Extract the [x, y] coordinate from the center of the cell holding the provided text.  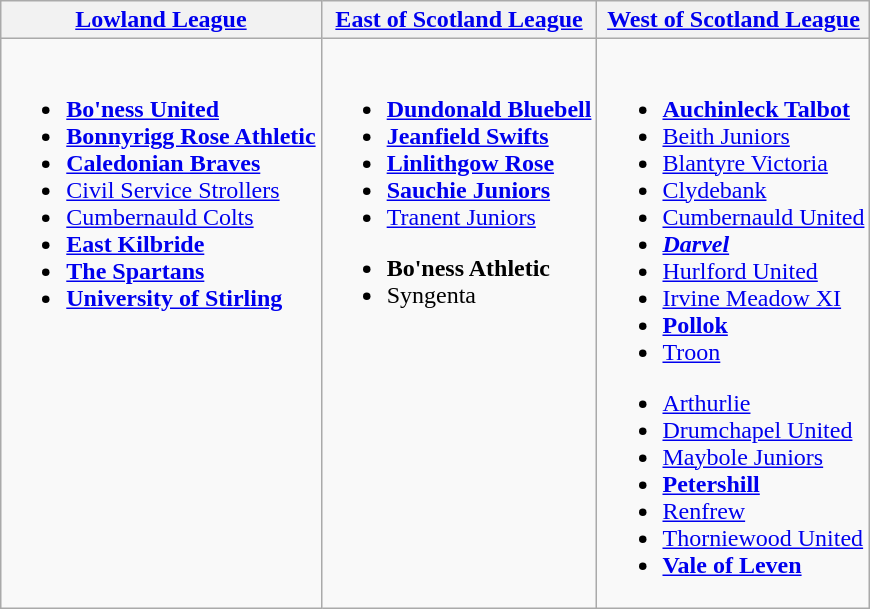
Dundonald BluebellJeanfield SwiftsLinlithgow RoseSauchie JuniorsTranent JuniorsBo'ness AthleticSyngenta [459, 324]
Lowland League [161, 20]
West of Scotland League [734, 20]
East of Scotland League [459, 20]
Bo'ness UnitedBonnyrigg Rose AthleticCaledonian BravesCivil Service StrollersCumbernauld ColtsEast KilbrideThe SpartansUniversity of Stirling [161, 324]
